Search for the cell housing the specified text and yield its (X, Y) center coordinate. 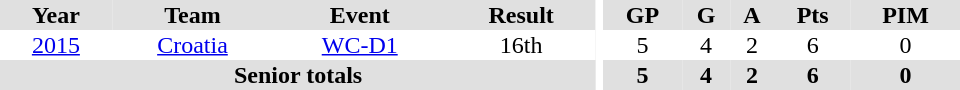
2015 (56, 45)
Year (56, 15)
PIM (906, 15)
Senior totals (298, 75)
Result (521, 15)
G (706, 15)
Pts (812, 15)
Croatia (192, 45)
16th (521, 45)
A (752, 15)
WC-D1 (360, 45)
Event (360, 15)
Team (192, 15)
GP (643, 15)
